Scan for the cell matching the given text and deliver its [X, Y] coordinate at center. 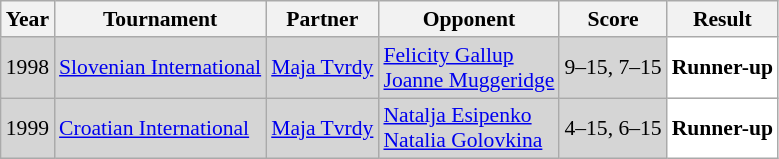
Natalja Esipenko Natalia Golovkina [468, 128]
9–15, 7–15 [612, 68]
Felicity Gallup Joanne Muggeridge [468, 68]
Result [722, 19]
Opponent [468, 19]
Slovenian International [160, 68]
1999 [28, 128]
Score [612, 19]
Tournament [160, 19]
4–15, 6–15 [612, 128]
1998 [28, 68]
Partner [322, 19]
Croatian International [160, 128]
Year [28, 19]
